Extract the [X, Y] coordinate from the center of the cell holding the provided text.  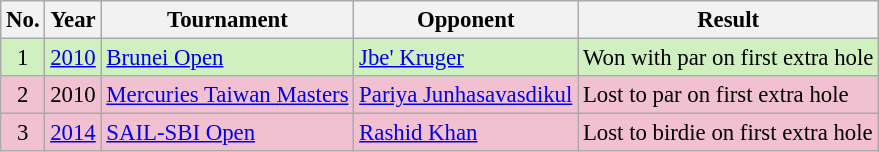
Opponent [466, 20]
2 [23, 95]
Pariya Junhasavasdikul [466, 95]
Jbe' Kruger [466, 58]
Tournament [228, 20]
2014 [73, 133]
Result [728, 20]
Won with par on first extra hole [728, 58]
Rashid Khan [466, 133]
Mercuries Taiwan Masters [228, 95]
Lost to par on first extra hole [728, 95]
Lost to birdie on first extra hole [728, 133]
Brunei Open [228, 58]
3 [23, 133]
1 [23, 58]
Year [73, 20]
SAIL-SBI Open [228, 133]
No. [23, 20]
